Search for the cell housing the specified text and yield its [X, Y] center coordinate. 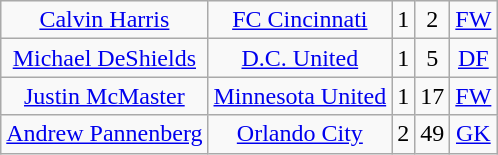
49 [432, 134]
FC Cincinnati [300, 20]
Orlando City [300, 134]
DF [474, 58]
17 [432, 96]
Michael DeShields [104, 58]
5 [432, 58]
D.C. United [300, 58]
Minnesota United [300, 96]
GK [474, 134]
Calvin Harris [104, 20]
Justin McMaster [104, 96]
Andrew Pannenberg [104, 134]
